Return [x, y] of the center of cell containing provided text 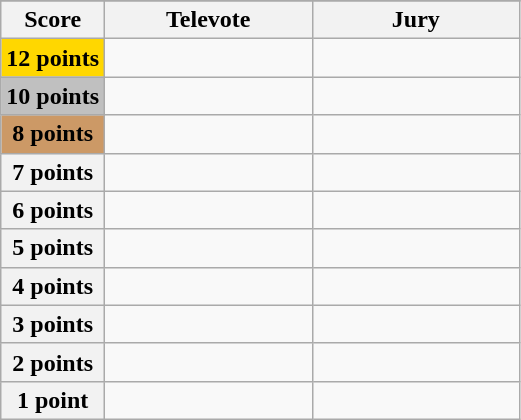
2 points [53, 362]
3 points [53, 324]
5 points [53, 248]
Jury [416, 20]
Score [53, 20]
12 points [53, 58]
10 points [53, 96]
1 point [53, 400]
7 points [53, 172]
4 points [53, 286]
Televote [209, 20]
6 points [53, 210]
8 points [53, 134]
